Search for the cell housing the specified text and yield its [X, Y] center coordinate. 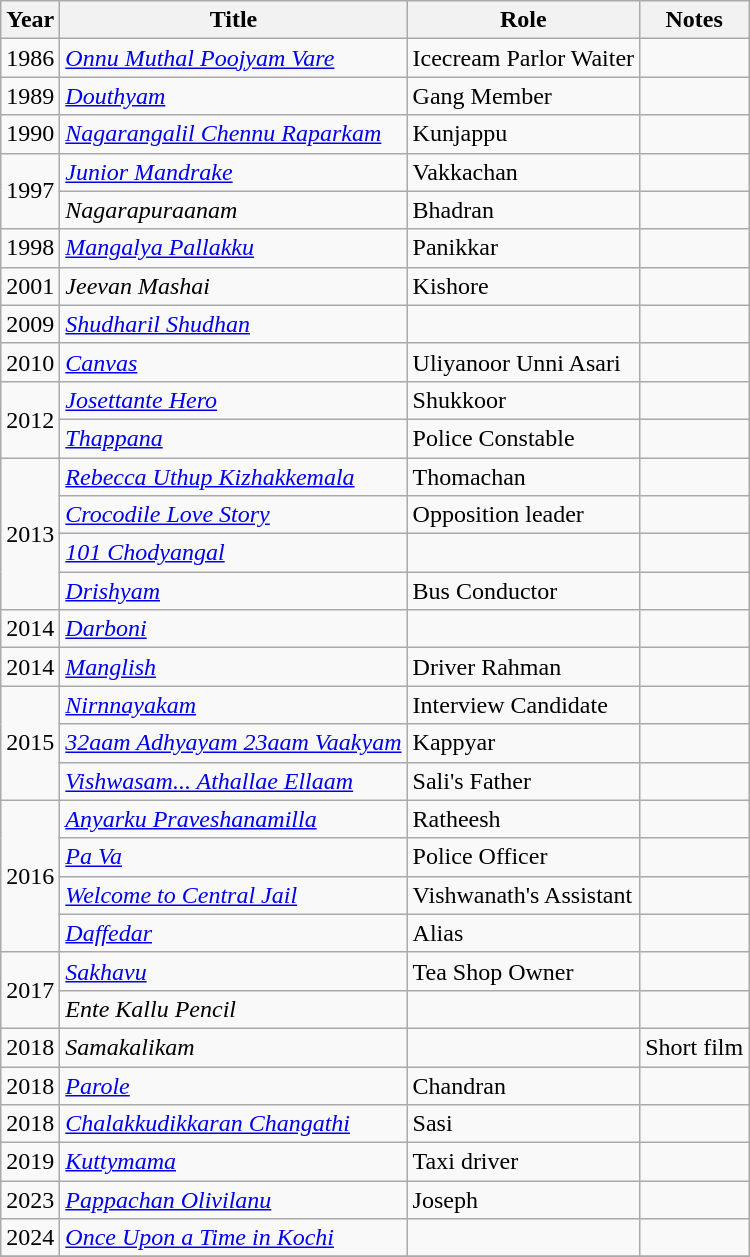
1990 [30, 134]
Short film [694, 1047]
Darboni [234, 629]
Pappachan Olivilanu [234, 1200]
Joseph [524, 1200]
Manglish [234, 667]
Nagarangalil Chennu Raparkam [234, 134]
2017 [30, 990]
Vishwanath's Assistant [524, 895]
Sakhavu [234, 971]
Notes [694, 20]
Nirnnayakam [234, 705]
Anyarku Praveshanamilla [234, 819]
Josettante Hero [234, 400]
Police Officer [524, 857]
Bus Conductor [524, 591]
2009 [30, 324]
Ente Kallu Pencil [234, 1009]
Taxi driver [524, 1162]
Kunjappu [524, 134]
Panikkar [524, 248]
Year [30, 20]
Driver Rahman [524, 667]
1986 [30, 58]
Role [524, 20]
Vishwasam... Athallae Ellaam [234, 781]
Sasi [524, 1124]
Shukkoor [524, 400]
Nagarapuraanam [234, 210]
Canvas [234, 362]
1997 [30, 191]
Welcome to Central Jail [234, 895]
Junior Mandrake [234, 172]
Opposition leader [524, 515]
Drishyam [234, 591]
Sali's Father [524, 781]
Police Constable [524, 438]
Crocodile Love Story [234, 515]
Jeevan Mashai [234, 286]
Thomachan [524, 477]
2019 [30, 1162]
Chalakkudikkaran Changathi [234, 1124]
Kuttymama [234, 1162]
Daffedar [234, 933]
Pa Va [234, 857]
Vakkachan [524, 172]
Onnu Muthal Poojyam Vare [234, 58]
2001 [30, 286]
32aam Adhyayam 23aam Vaakyam [234, 743]
Chandran [524, 1085]
Samakalikam [234, 1047]
Uliyanoor Unni Asari [524, 362]
Gang Member [524, 96]
Interview Candidate [524, 705]
2013 [30, 534]
Ratheesh [524, 819]
Once Upon a Time in Kochi [234, 1238]
2023 [30, 1200]
Kappyar [524, 743]
Tea Shop Owner [524, 971]
Parole [234, 1085]
Mangalya Pallakku [234, 248]
1989 [30, 96]
Alias [524, 933]
Icecream Parlor Waiter [524, 58]
101 Chodyangal [234, 553]
Rebecca Uthup Kizhakkemala [234, 477]
Title [234, 20]
1998 [30, 248]
Bhadran [524, 210]
Shudharil Shudhan [234, 324]
Thappana [234, 438]
Kishore [524, 286]
2016 [30, 876]
Douthyam [234, 96]
2015 [30, 743]
2010 [30, 362]
2024 [30, 1238]
2012 [30, 419]
